Determine the [x, y] coordinate at the center of the cell enclosing the given text.  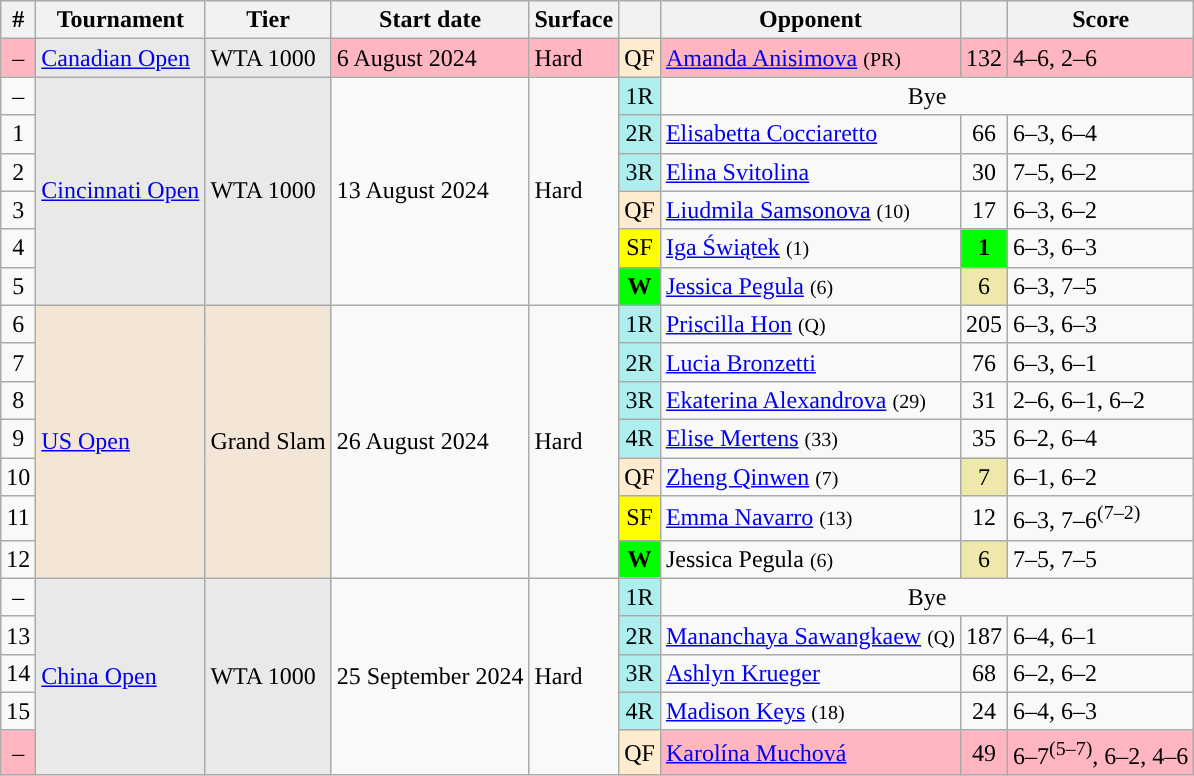
Canadian Open [120, 58]
Cincinnati Open [120, 191]
Ashlyn Krueger [810, 673]
132 [984, 58]
Lucia Bronzetti [810, 362]
6–1, 6–2 [1101, 477]
6–4, 6–3 [1101, 711]
Zheng Qinwen (7) [810, 477]
Amanda Anisimova (PR) [810, 58]
Grand Slam [268, 442]
4 [18, 248]
13 [18, 635]
6–4, 6–1 [1101, 635]
24 [984, 711]
Opponent [810, 20]
Madison Keys (18) [810, 711]
76 [984, 362]
4–6, 2–6 [1101, 58]
35 [984, 438]
Elina Svitolina [810, 172]
Elisabetta Cocciaretto [810, 134]
Elise Mertens (33) [810, 438]
30 [984, 172]
Score [1101, 20]
7–5, 6–2 [1101, 172]
6–3, 6–1 [1101, 362]
66 [984, 134]
26 August 2024 [430, 442]
68 [984, 673]
205 [984, 324]
Ekaterina Alexandrova (29) [810, 400]
6–7(5–7), 6–2, 4–6 [1101, 752]
# [18, 20]
25 September 2024 [430, 676]
Liudmila Samsonova (10) [810, 210]
8 [18, 400]
187 [984, 635]
6–2, 6–4 [1101, 438]
2–6, 6–1, 6–2 [1101, 400]
Tournament [120, 20]
Tier [268, 20]
9 [18, 438]
10 [18, 477]
31 [984, 400]
Priscilla Hon (Q) [810, 324]
17 [984, 210]
14 [18, 673]
13 August 2024 [430, 191]
49 [984, 752]
US Open [120, 442]
China Open [120, 676]
6–2, 6–2 [1101, 673]
6–3, 7–5 [1101, 286]
6 August 2024 [430, 58]
6–3, 6–4 [1101, 134]
2 [18, 172]
Emma Navarro (13) [810, 518]
Iga Świątek (1) [810, 248]
6–3, 7–6(7–2) [1101, 518]
Mananchaya Sawangkaew (Q) [810, 635]
6–3, 6–2 [1101, 210]
11 [18, 518]
7–5, 7–5 [1101, 559]
3 [18, 210]
15 [18, 711]
Start date [430, 20]
Karolína Muchová [810, 752]
5 [18, 286]
Surface [574, 20]
